Extract the [X, Y] coordinate from the center of the cell holding the provided text.  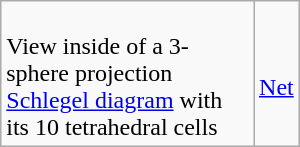
Net [277, 74]
View inside of a 3-sphere projection Schlegel diagram with its 10 tetrahedral cells [128, 74]
